From the cell containing the given text, extract its center point as (X, Y) coordinate. 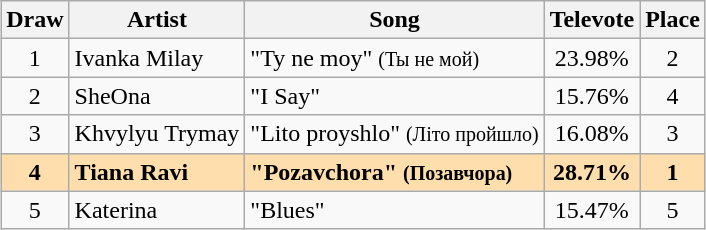
"I Say" (394, 96)
"Ty ne moy" (Ты не мой) (394, 58)
"Lito proyshlo" (Літо пройшло) (394, 134)
28.71% (592, 172)
SheOna (157, 96)
16.08% (592, 134)
15.47% (592, 210)
Khvylyu Trymay (157, 134)
Artist (157, 20)
Draw (35, 20)
Katerina (157, 210)
"Blues" (394, 210)
Place (673, 20)
Televote (592, 20)
Tiana Ravi (157, 172)
15.76% (592, 96)
Ivanka Milay (157, 58)
23.98% (592, 58)
"Pozavchora" (Позавчора) (394, 172)
Song (394, 20)
